Capture the cell that displays the provided text and extract its [X, Y] central coordinate. 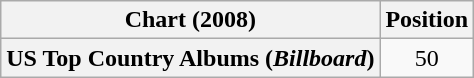
Chart (2008) [190, 20]
US Top Country Albums (Billboard) [190, 58]
Position [427, 20]
50 [427, 58]
